Identify which cell holds the provided text, then report its [x, y] central coordinate. 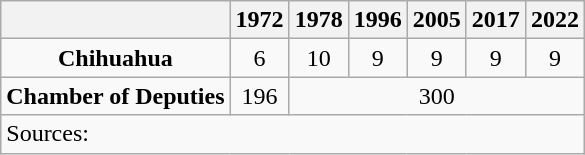
1972 [260, 20]
1996 [378, 20]
Chamber of Deputies [116, 96]
300 [436, 96]
2017 [496, 20]
6 [260, 58]
196 [260, 96]
10 [318, 58]
2022 [554, 20]
2005 [436, 20]
1978 [318, 20]
Chihuahua [116, 58]
Sources: [293, 134]
